Locate the cell with the specified text and output its [x, y] center coordinate. 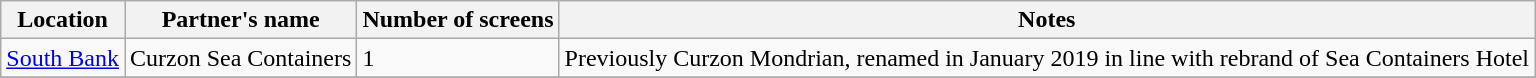
Location [63, 20]
Curzon Sea Containers [240, 58]
Partner's name [240, 20]
Notes [1047, 20]
Previously Curzon Mondrian, renamed in January 2019 in line with rebrand of Sea Containers Hotel [1047, 58]
Number of screens [458, 20]
1 [458, 58]
South Bank [63, 58]
